Pinpoint the cell where the given text exists, returning its [X, Y] midpoint coordinate. 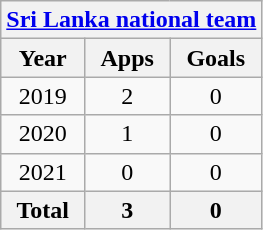
Goals [216, 58]
2020 [43, 134]
2 [128, 96]
Apps [128, 58]
1 [128, 134]
Sri Lanka national team [132, 20]
Total [43, 210]
2021 [43, 172]
3 [128, 210]
Year [43, 58]
2019 [43, 96]
